From the cell containing the given text, extract its center point as [x, y] coordinate. 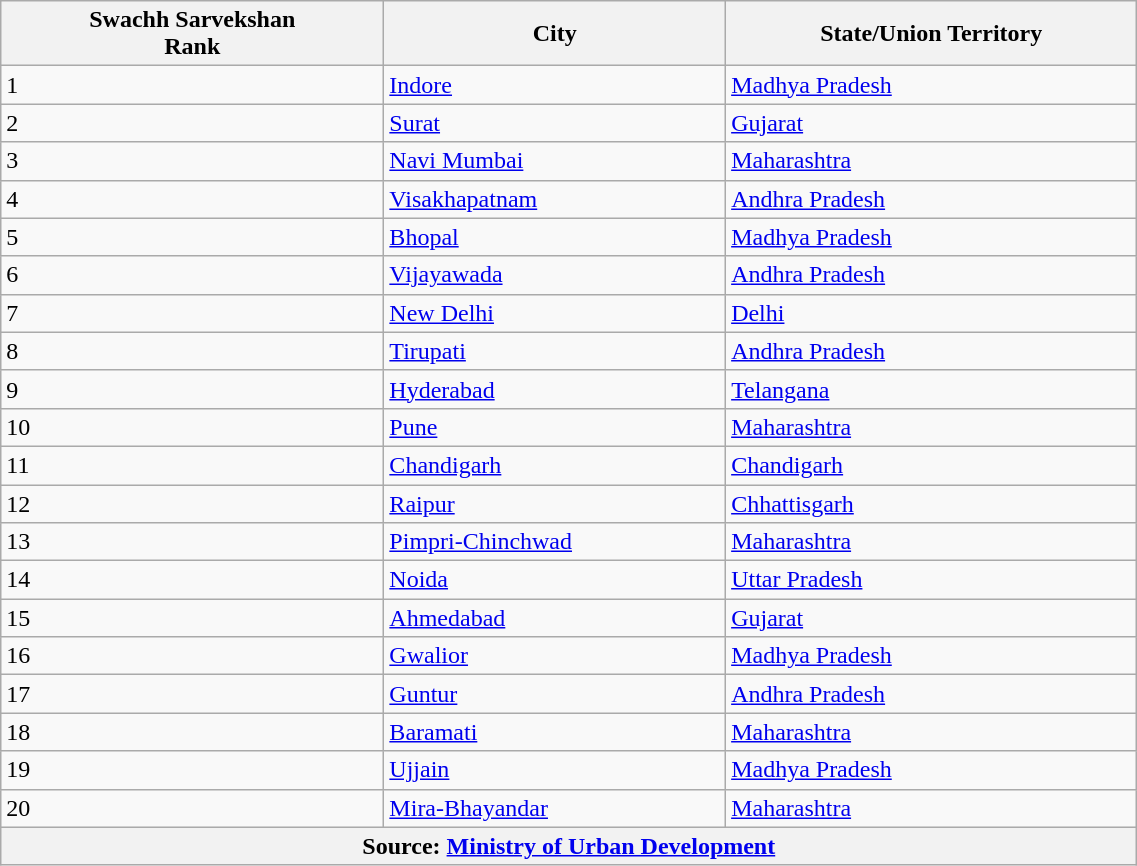
Baramati [555, 732]
1 [192, 85]
6 [192, 275]
Swachh SarvekshanRank [192, 34]
Telangana [932, 389]
20 [192, 808]
Source: Ministry of Urban Development [569, 846]
19 [192, 770]
Chhattisgarh [932, 503]
Indore [555, 85]
2 [192, 123]
3 [192, 161]
Navi Mumbai [555, 161]
Pune [555, 427]
State/Union Territory [932, 34]
14 [192, 580]
15 [192, 618]
5 [192, 237]
Ujjain [555, 770]
7 [192, 313]
Noida [555, 580]
4 [192, 199]
Hyderabad [555, 389]
16 [192, 656]
13 [192, 542]
Visakhapatnam [555, 199]
Uttar Pradesh [932, 580]
New Delhi [555, 313]
Pimpri-Chinchwad [555, 542]
Raipur [555, 503]
Ahmedabad [555, 618]
City [555, 34]
Bhopal [555, 237]
10 [192, 427]
12 [192, 503]
8 [192, 351]
Guntur [555, 694]
Vijayawada [555, 275]
Mira-Bhayandar [555, 808]
18 [192, 732]
17 [192, 694]
Surat [555, 123]
Delhi [932, 313]
9 [192, 389]
Tirupati [555, 351]
11 [192, 465]
Gwalior [555, 656]
